Output the [x, y] coordinate of the center of the cell containing the given text.  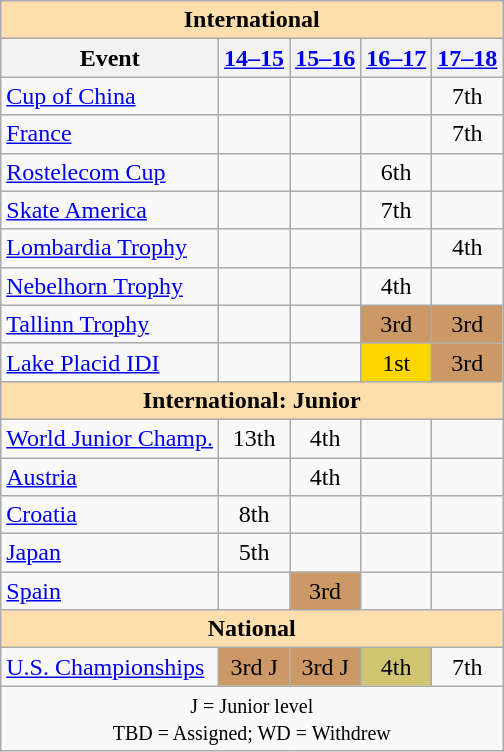
Tallinn Trophy [110, 324]
Nebelhorn Trophy [110, 286]
Austria [110, 477]
5th [254, 553]
1st [396, 362]
World Junior Champ. [110, 438]
International: Junior [252, 400]
Rostelecom Cup [110, 172]
Skate America [110, 210]
U.S. Championships [110, 667]
National [252, 629]
Spain [110, 591]
Lombardia Trophy [110, 248]
13th [254, 438]
Croatia [110, 515]
15–16 [326, 58]
14–15 [254, 58]
Japan [110, 553]
16–17 [396, 58]
J = Junior level TBD = Assigned; WD = Withdrew [252, 718]
France [110, 134]
8th [254, 515]
Lake Placid IDI [110, 362]
Event [110, 58]
6th [396, 172]
International [252, 20]
Cup of China [110, 96]
17–18 [468, 58]
